Capture the cell that displays the provided text and extract its (x, y) central coordinate. 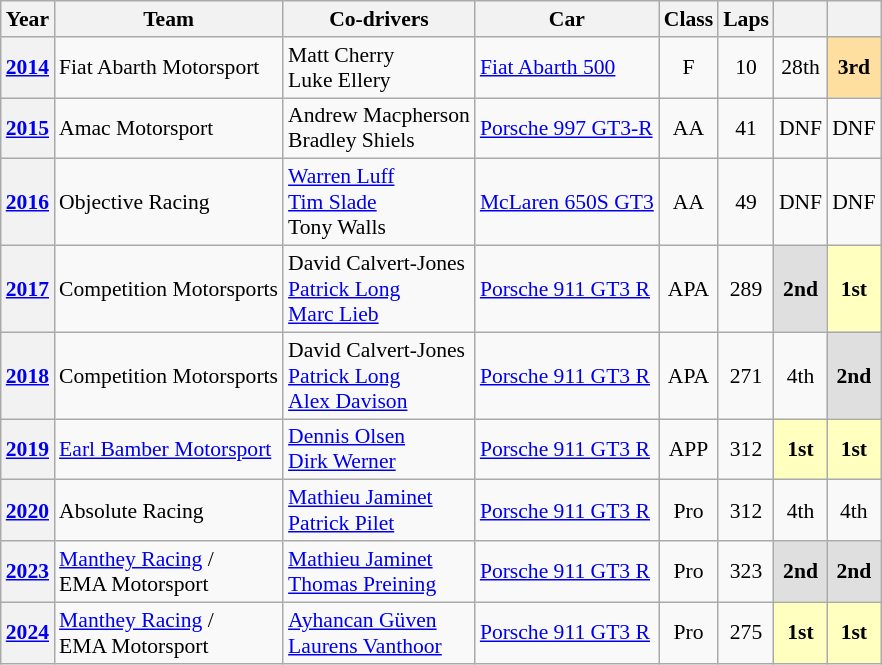
289 (746, 290)
2017 (28, 290)
2019 (28, 450)
Amac Motorsport (168, 128)
McLaren 650S GT3 (567, 202)
Fiat Abarth Motorsport (168, 68)
Warren Luff Tim Slade Tony Walls (379, 202)
10 (746, 68)
2024 (28, 632)
Objective Racing (168, 202)
2018 (28, 376)
2014 (28, 68)
Class (688, 19)
Ayhancan Güven Laurens Vanthoor (379, 632)
275 (746, 632)
Car (567, 19)
49 (746, 202)
Dennis Olsen Dirk Werner (379, 450)
David Calvert-Jones Patrick Long Marc Lieb (379, 290)
Fiat Abarth 500 (567, 68)
APP (688, 450)
Earl Bamber Motorsport (168, 450)
271 (746, 376)
Laps (746, 19)
Porsche 997 GT3-R (567, 128)
Co-drivers (379, 19)
2016 (28, 202)
2015 (28, 128)
Mathieu Jaminet Thomas Preining (379, 572)
Absolute Racing (168, 510)
Team (168, 19)
Year (28, 19)
Mathieu Jaminet Patrick Pilet (379, 510)
F (688, 68)
28th (800, 68)
323 (746, 572)
David Calvert-Jones Patrick Long Alex Davison (379, 376)
41 (746, 128)
Matt Cherry Luke Ellery (379, 68)
3rd (854, 68)
Andrew Macpherson Bradley Shiels (379, 128)
2023 (28, 572)
2020 (28, 510)
